Identify which cell holds the provided text, then report its (x, y) central coordinate. 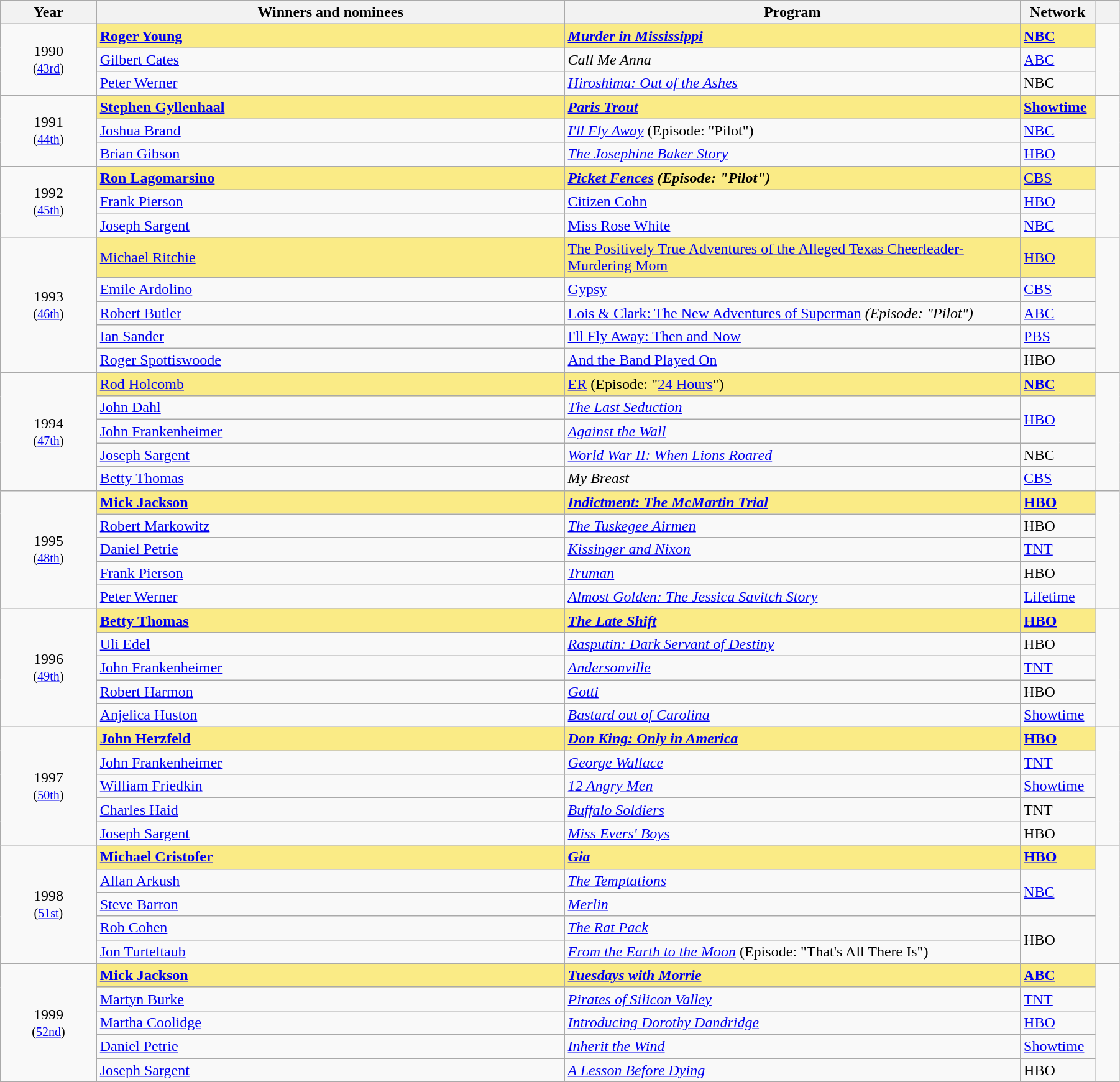
Anjelica Huston (331, 715)
A Lesson Before Dying (792, 1070)
Murder in Mississippi (792, 36)
Paris Trout (792, 107)
Buffalo Soldiers (792, 810)
Ian Sander (331, 337)
Truman (792, 573)
1998(51st) (48, 904)
Call Me Anna (792, 60)
The Late Shift (792, 620)
William Friedkin (331, 786)
World War II: When Lions Roared (792, 455)
1997(50th) (48, 786)
My Breast (792, 479)
Winners and nominees (331, 12)
John Herzfeld (331, 739)
Bastard out of Carolina (792, 715)
ER (Episode: "24 Hours") (792, 384)
Program (792, 12)
I'll Fly Away: Then and Now (792, 337)
1999(52nd) (48, 1022)
Robert Harmon (331, 692)
The Rat Pack (792, 928)
Kissinger and Nixon (792, 549)
Jon Turteltaub (331, 951)
Ron Lagomarsino (331, 178)
Uli Edel (331, 644)
Robert Butler (331, 313)
Martyn Burke (331, 999)
Andersonville (792, 667)
Gypsy (792, 289)
Steve Barron (331, 904)
The Tuskegee Airmen (792, 526)
The Last Seduction (792, 408)
Pirates of Silicon Valley (792, 999)
Network (1058, 12)
1992(45th) (48, 201)
Lois & Clark: The New Adventures of Superman (Episode: "Pilot") (792, 313)
Martha Coolidge (331, 1022)
Indictment: The McMartin Trial (792, 502)
Rob Cohen (331, 928)
The Josephine Baker Story (792, 154)
Roger Young (331, 36)
George Wallace (792, 763)
12 Angry Men (792, 786)
Joshua Brand (331, 131)
Michael Ritchie (331, 257)
1995(48th) (48, 549)
Robert Markowitz (331, 526)
PBS (1058, 337)
Picket Fences (Episode: "Pilot") (792, 178)
Allan Arkush (331, 881)
1994(47th) (48, 431)
1990(43rd) (48, 60)
Citizen Cohn (792, 201)
Introducing Dorothy Dandridge (792, 1022)
Gilbert Cates (331, 60)
Michael Cristofer (331, 857)
I'll Fly Away (Episode: "Pilot") (792, 131)
Emile Ardolino (331, 289)
Rasputin: Dark Servant of Destiny (792, 644)
Miss Evers' Boys (792, 833)
1996(49th) (48, 667)
Don King: Only in America (792, 739)
1993(46th) (48, 305)
Charles Haid (331, 810)
John Dahl (331, 408)
Lifetime (1058, 597)
The Positively True Adventures of the Alleged Texas Cheerleader-Murdering Mom (792, 257)
Merlin (792, 904)
Tuesdays with Morrie (792, 975)
Miss Rose White (792, 225)
Stephen Gyllenhaal (331, 107)
Inherit the Wind (792, 1046)
Almost Golden: The Jessica Savitch Story (792, 597)
Rod Holcomb (331, 384)
Gotti (792, 692)
Against the Wall (792, 431)
Year (48, 12)
Brian Gibson (331, 154)
Hiroshima: Out of the Ashes (792, 83)
The Temptations (792, 881)
From the Earth to the Moon (Episode: "That's All There Is") (792, 951)
1991(44th) (48, 131)
Gia (792, 857)
Roger Spottiswoode (331, 360)
And the Band Played On (792, 360)
